For the text-containing cell, return its midpoint in [X, Y] coordinate format. 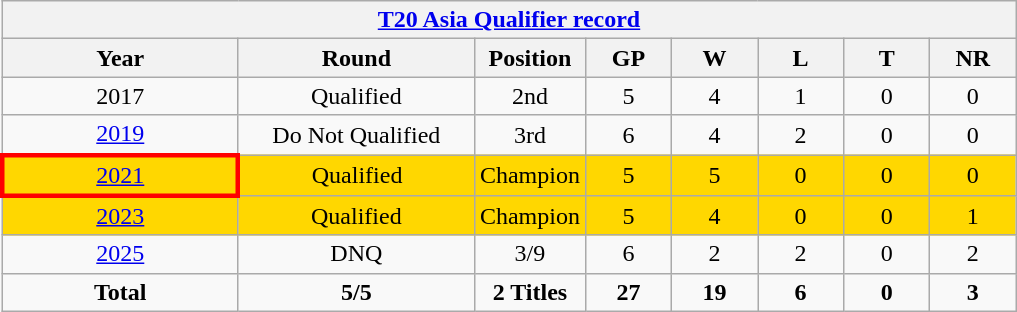
3 [973, 292]
2021 [120, 174]
Round [356, 58]
L [801, 58]
2023 [120, 216]
W [715, 58]
GP [628, 58]
2 Titles [530, 292]
Position [530, 58]
NR [973, 58]
Do Not Qualified [356, 135]
T20 Asia Qualifier record [509, 20]
27 [628, 292]
19 [715, 292]
5/5 [356, 292]
3/9 [530, 254]
3rd [530, 135]
Year [120, 58]
2025 [120, 254]
2nd [530, 96]
2019 [120, 135]
T [887, 58]
2017 [120, 96]
DNQ [356, 254]
Total [120, 292]
